Return (x, y) of the center of cell containing provided text 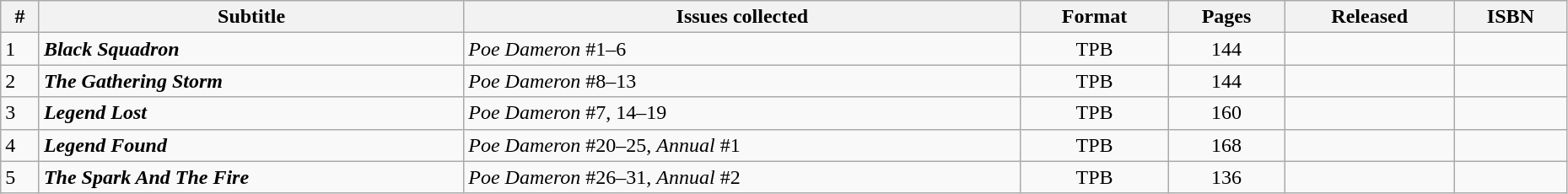
Poe Dameron #7, 14–19 (742, 113)
Poe Dameron #8–13 (742, 81)
The Spark And The Fire (251, 177)
168 (1226, 145)
1 (20, 49)
Poe Dameron #20–25, Annual #1 (742, 145)
Released (1370, 17)
Pages (1226, 17)
Subtitle (251, 17)
160 (1226, 113)
# (20, 17)
Poe Dameron #1–6 (742, 49)
The Gathering Storm (251, 81)
Format (1095, 17)
2 (20, 81)
Legend Found (251, 145)
136 (1226, 177)
Issues collected (742, 17)
4 (20, 145)
5 (20, 177)
ISBN (1510, 17)
Black Squadron (251, 49)
3 (20, 113)
Poe Dameron #26–31, Annual #2 (742, 177)
Legend Lost (251, 113)
